Pinpoint the cell where the given text exists, returning its (X, Y) midpoint coordinate. 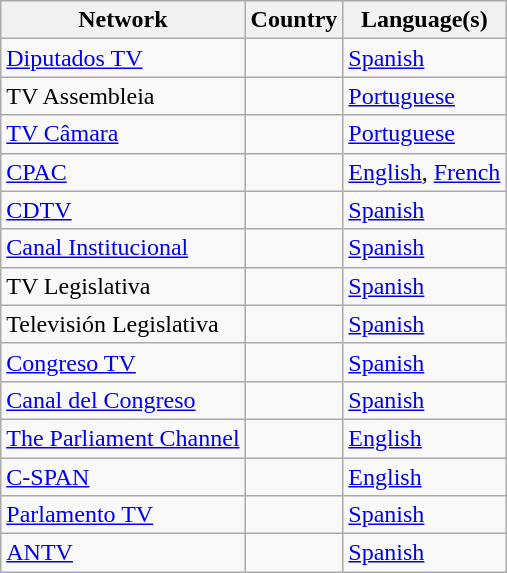
Diputados TV (123, 58)
Televisión Legislativa (123, 324)
Network (123, 20)
ANTV (123, 553)
C-SPAN (123, 477)
TV Câmara (123, 134)
Language(s) (424, 20)
CPAC (123, 172)
Parlamento TV (123, 515)
The Parliament Channel (123, 438)
TV Assembleia (123, 96)
Country (294, 20)
English, French (424, 172)
Congreso TV (123, 362)
Canal Institucional (123, 248)
TV Legislativa (123, 286)
CDTV (123, 210)
Canal del Congreso (123, 400)
